Identify which cell holds the provided text, then report its (X, Y) central coordinate. 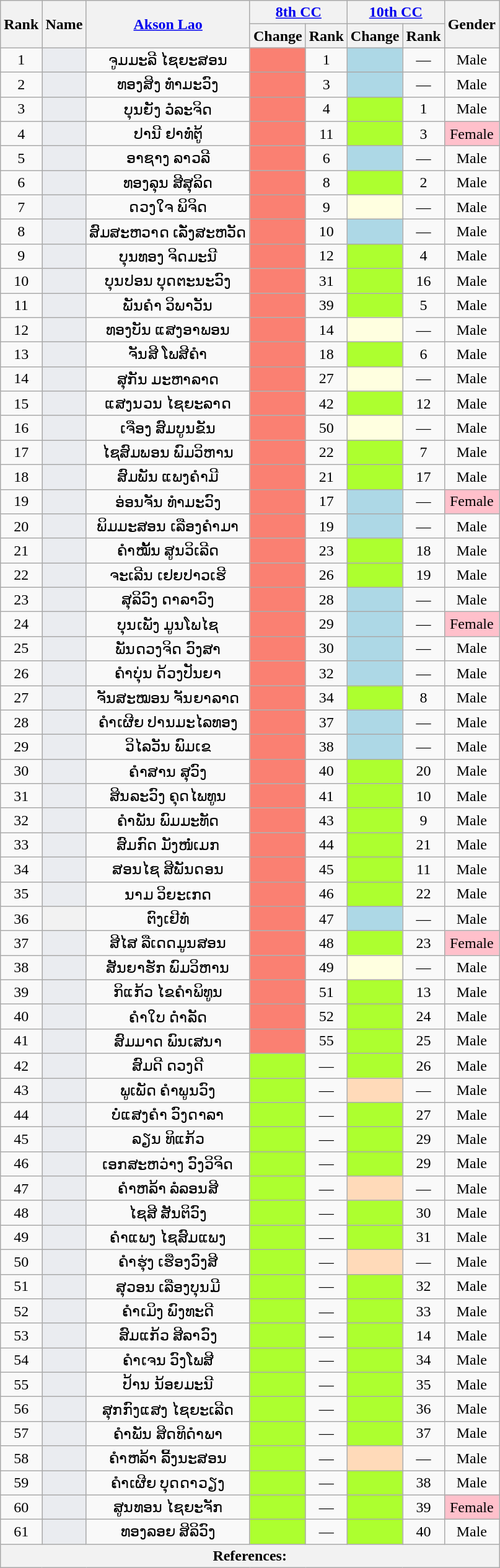
ພູເພັດ ຄຳພູນວົງ (169, 1090)
ຄຳໝັ້ນ ສູນວິເລີດ (169, 551)
ຄຳສານ ສຸວົງ (169, 771)
53 (21, 1335)
Akson Lao (169, 24)
ຄຳຫລ້າ ລີ້ງນະສອນ (169, 1458)
ລຽນ ທິແກ້ວ (169, 1140)
ສຸວອນ ເລືອງບຸນມີ (169, 1287)
ຕົງເຢີທໍ (169, 919)
ສຸລິວົງ ດາລາວົງ (169, 600)
ໄຊສີ ສັນຕິວົງ (169, 1213)
61 (21, 1532)
ທອງບັນ ແສງອາພອນ (169, 330)
ຄຳບຸ່ນ ດ້ວງປັນຍາ (169, 673)
ຄຳພັນ ພົມມະທັດ (169, 820)
ເອກສະຫວ່າງ ວົງວິຈິດ (169, 1164)
ກິແກ້ວ ໄຂຄຳພິທູນ (169, 992)
ຄຳເມິງ ພົງທະດີ (169, 1311)
ອ່ອນຈັນ ທຳມະວົງ (169, 502)
ແສງນວນ ໄຊຍະລາດ (169, 404)
ສິນລະວົງ ຄຸດໄພທູນ (169, 796)
15 (21, 404)
56 (21, 1409)
ສຸກກົງແສງ ໄຊຍະເລີດ (169, 1409)
ປານີ ຢາທໍ່ຕູ້ (169, 134)
ພັນດວງຈິດ ວົງສາ (169, 649)
ຈູມມະລີ ໄຊຍະສອນ (169, 60)
Name (64, 24)
ພິມມະສອນ ເລືອງຄຳມາ (169, 526)
57 (21, 1433)
ຈະເລີນ ເຢຍປາວເຮີ (169, 575)
ເຈືອງ ສົມບູນຂັນ (169, 428)
ສົມແກ້ວ ສີລາວົງ (169, 1335)
ທອງລອຍ ສິລິວົງ (169, 1532)
ທອງລຸນ ສີສຸລິດ (169, 183)
ຄຳຫລ້າ ລໍລອນສີ (169, 1189)
References: (250, 1556)
ນາມ ວິຍະເກດ (169, 894)
54 (21, 1360)
59 (21, 1483)
ຈັນສີ ໂພສີຄຳ (169, 355)
ຄຳເຜີຍ ບຸດດາວຽງ (169, 1483)
10th CC (395, 12)
ຄຳແພງ ໄຊສົມແພງ (169, 1238)
ດວງໃຈ ພິຈິດ (169, 207)
ຄຳຮຸ່ງ ເຮືອງວົງສີ (169, 1262)
ບຸນປອນ ບຸດຕະນະວົງ (169, 281)
ສົມສະຫວາດ ເລັ່ງສະຫວັດ (169, 232)
ປ້ານ ນ້ອຍມະນີ (169, 1384)
ສັນຍາຮັກ ພົມວິຫານ (169, 968)
Gender (471, 24)
ບຸນເພັງ ມູນໂພໄຊ (169, 624)
ຈັນສະໝອນ ຈັນຍາລາດ (169, 698)
ສູນທອນ ໄຊຍະຈັກ (169, 1507)
ສຸກັນ ມະຫາລາດ (169, 379)
ສອນໄຊ ສີພັນດອນ (169, 869)
ບໍ່ແສງຄຳ ວົງດາລາ (169, 1115)
ບຸນທອງ ຈິດມະນີ (169, 256)
ບຸນຍັງ ວໍລະຈິດ (169, 109)
ສີໄສ ລືເດດມູນສອນ (169, 943)
ຄຳໃບ ດຳລັດ (169, 1017)
ສົມພັນ ແພງຄຳມີ (169, 477)
ຄຳພັນ ສິດທິດຳພາ (169, 1433)
ໄຊສົມພອນ ພົມວິຫານ (169, 453)
ພັນຄຳ ວິພາວັນ (169, 305)
ສົມມາດ ພົນເສນາ (169, 1041)
ຄຳເຜີຍ ປານມະໄລທອງ (169, 722)
ທອງສິງ ທຳມະວົງ (169, 84)
ສົມກົດ ມັງໜໍ່ເມກ (169, 845)
ຄຳເຈນ ວົງໂພສີ (169, 1360)
ສົມດີ ດວງດີ (169, 1066)
60 (21, 1507)
8th CC (299, 12)
58 (21, 1458)
ອາຊາງ ລາວລີ (169, 158)
ວິໄລວັນ ພົມເຂ (169, 747)
